For the text-containing cell, return its midpoint in [x, y] coordinate format. 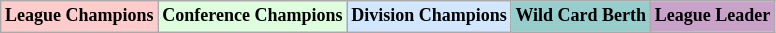
League Champions [80, 16]
Wild Card Berth [580, 16]
League Leader [712, 16]
Division Champions [429, 16]
Conference Champions [252, 16]
